For the text-containing cell, return its midpoint in (X, Y) coordinate format. 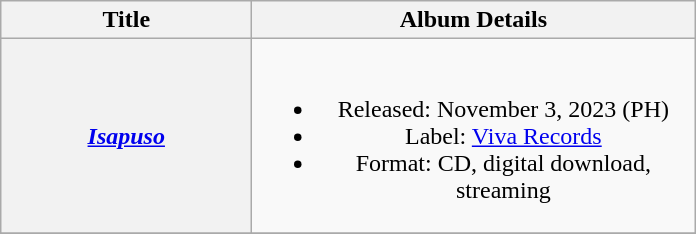
Title (126, 20)
Isapuso (126, 136)
Album Details (474, 20)
Released: November 3, 2023 (PH)Label: Viva RecordsFormat: CD, digital download, streaming (474, 136)
